Detect which cell encompasses the target text, then output its [X, Y] center coordinate. 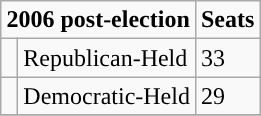
Republican-Held [107, 58]
2006 post-election [98, 20]
33 [227, 58]
29 [227, 96]
Democratic-Held [107, 96]
Seats [227, 20]
